Scan for the cell matching the given text and deliver its (x, y) coordinate at center. 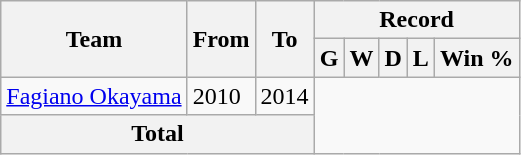
From (221, 39)
2014 (284, 96)
Win % (476, 58)
To (284, 39)
G (329, 58)
Record (416, 20)
D (393, 58)
W (362, 58)
2010 (221, 96)
Total (158, 134)
L (420, 58)
Fagiano Okayama (94, 96)
Team (94, 39)
